For the text-containing cell, return its midpoint in [X, Y] coordinate format. 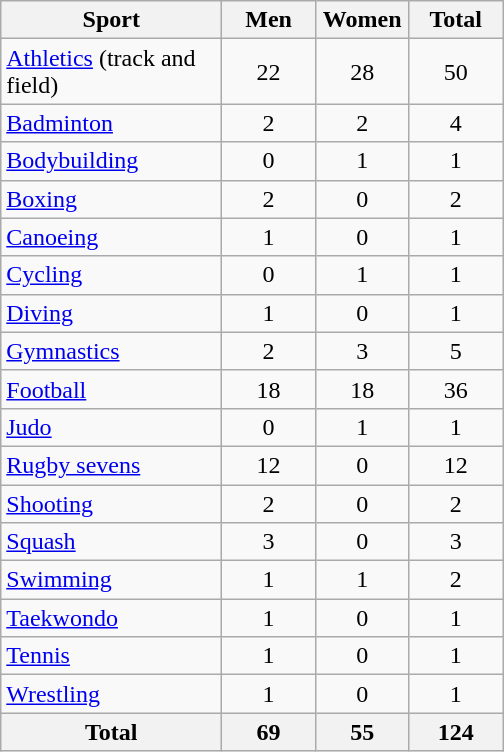
Bodybuilding [112, 161]
Squash [112, 542]
Men [269, 20]
4 [456, 123]
Shooting [112, 503]
55 [362, 732]
50 [456, 72]
Gymnastics [112, 351]
5 [456, 351]
Swimming [112, 580]
Taekwondo [112, 618]
Sport [112, 20]
22 [269, 72]
Rugby sevens [112, 465]
36 [456, 389]
Judo [112, 427]
Boxing [112, 199]
69 [269, 732]
Wrestling [112, 694]
Canoeing [112, 237]
Cycling [112, 275]
Tennis [112, 656]
Athletics (track and field) [112, 72]
Women [362, 20]
Football [112, 389]
Badminton [112, 123]
Diving [112, 313]
124 [456, 732]
28 [362, 72]
